Scan for the cell matching the given text and deliver its [X, Y] coordinate at center. 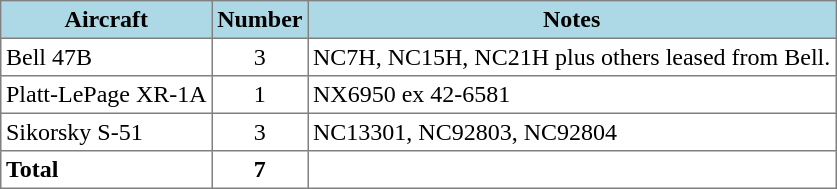
NC13301, NC92803, NC92804 [572, 132]
NX6950 ex 42-6581 [572, 95]
7 [260, 170]
Aircraft [106, 20]
Bell 47B [106, 57]
NC7H, NC15H, NC21H plus others leased from Bell. [572, 57]
Sikorsky S-51 [106, 132]
1 [260, 95]
Number [260, 20]
Total [106, 170]
Notes [572, 20]
Platt-LePage XR-1A [106, 95]
